Identify which cell holds the provided text, then report its [x, y] central coordinate. 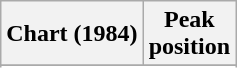
Peakposition [189, 34]
Chart (1984) [72, 34]
